Output the (X, Y) coordinate of the center of the cell containing the given text.  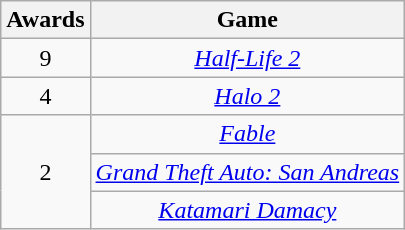
Game (248, 20)
Katamari Damacy (248, 210)
2 (46, 172)
Halo 2 (248, 96)
Awards (46, 20)
4 (46, 96)
Fable (248, 134)
Half-Life 2 (248, 58)
9 (46, 58)
Grand Theft Auto: San Andreas (248, 172)
